Output the [x, y] coordinate of the center of the cell containing the given text.  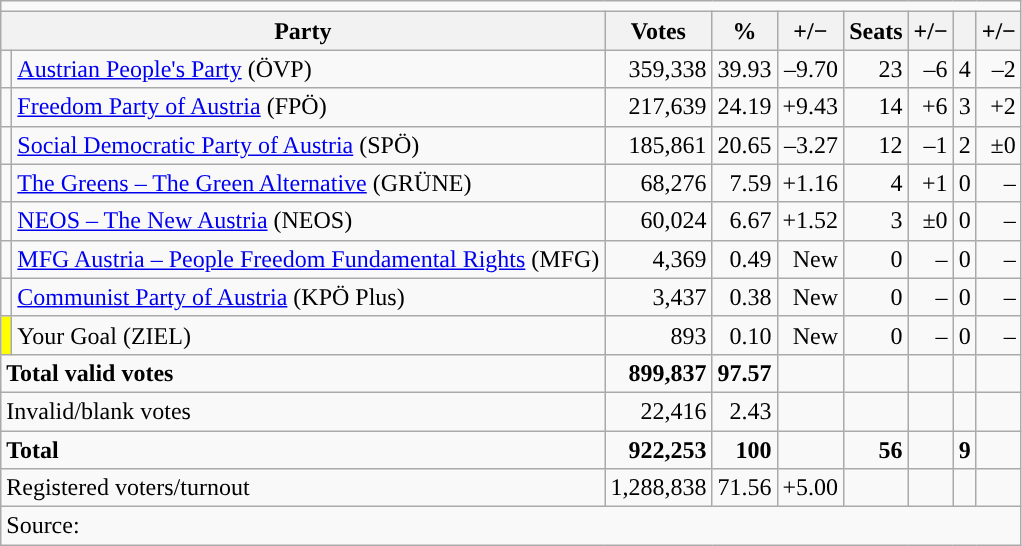
Invalid/blank votes [303, 411]
6.67 [744, 221]
100 [744, 449]
1,288,838 [658, 488]
20.65 [744, 145]
Communist Party of Austria (KPÖ Plus) [308, 297]
Source: [512, 526]
–2 [998, 69]
71.56 [744, 488]
97.57 [744, 373]
23 [876, 69]
% [744, 31]
–9.70 [810, 69]
Party [303, 31]
+5.00 [810, 488]
Freedom Party of Austria (FPÖ) [308, 107]
MFG Austria – People Freedom Fundamental Rights (MFG) [308, 259]
60,024 [658, 221]
+1.52 [810, 221]
22,416 [658, 411]
Total [303, 449]
Your Goal (ZIEL) [308, 335]
0.49 [744, 259]
359,338 [658, 69]
–6 [930, 69]
–3.27 [810, 145]
922,253 [658, 449]
12 [876, 145]
+1.16 [810, 183]
3,437 [658, 297]
24.19 [744, 107]
2 [964, 145]
899,837 [658, 373]
Registered voters/turnout [303, 488]
9 [964, 449]
–1 [930, 145]
Votes [658, 31]
Austrian People's Party (ÖVP) [308, 69]
4,369 [658, 259]
+2 [998, 107]
0.38 [744, 297]
56 [876, 449]
2.43 [744, 411]
NEOS – The New Austria (NEOS) [308, 221]
Social Democratic Party of Austria (SPÖ) [308, 145]
+6 [930, 107]
7.59 [744, 183]
The Greens – The Green Alternative (GRÜNE) [308, 183]
0.10 [744, 335]
68,276 [658, 183]
14 [876, 107]
+9.43 [810, 107]
Seats [876, 31]
893 [658, 335]
39.93 [744, 69]
+1 [930, 183]
217,639 [658, 107]
185,861 [658, 145]
Total valid votes [303, 373]
